Return the [x, y] coordinate for the center point of the cell that contains the specified text.  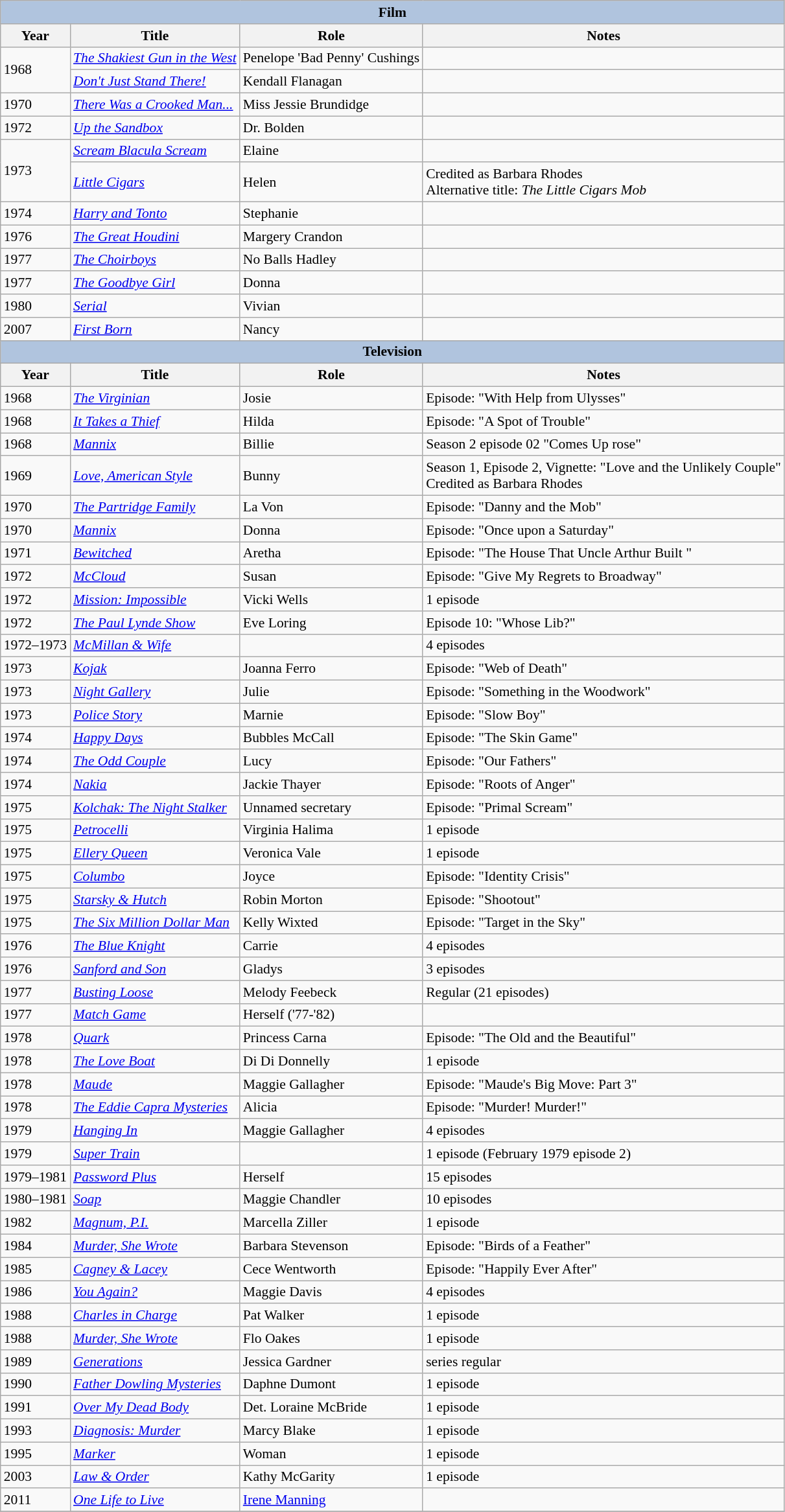
Episode: "Murder! Murder!" [603, 1108]
Vicki Wells [331, 599]
Jessica Gardner [331, 1362]
1985 [35, 1269]
La Von [331, 507]
Generations [155, 1362]
Flo Oakes [331, 1338]
The Blue Knight [155, 946]
McMillan & Wife [155, 646]
Unnamed secretary [331, 808]
Soap [155, 1200]
1980–1981 [35, 1200]
Joanna Ferro [331, 669]
Episode: "Roots of Anger" [603, 784]
McCloud [155, 577]
The Six Million Dollar Man [155, 923]
Marnie [331, 715]
1990 [35, 1384]
Joyce [331, 877]
Match Game [155, 1015]
Penelope 'Bad Penny' Cushings [331, 58]
Lucy [331, 762]
Magnum, P.I. [155, 1223]
Herself ('77-'82) [331, 1015]
Starsky & Hutch [155, 900]
Episode: "The Skin Game" [603, 738]
1969 [35, 476]
Episode: "A Spot of Trouble" [603, 421]
Bubbles McCall [331, 738]
The Choirboys [155, 260]
3 episodes [603, 969]
Marcella Ziller [331, 1223]
Episode: "Maude's Big Move: Part 3" [603, 1084]
Margery Crandon [331, 237]
Kojak [155, 669]
Nakia [155, 784]
Helen [331, 183]
Pat Walker [331, 1316]
Busting Loose [155, 992]
Police Story [155, 715]
Melody Feebeck [331, 992]
Sanford and Son [155, 969]
Happy Days [155, 738]
Herself [331, 1177]
Kolchak: The Night Stalker [155, 808]
Episode: "Primal Scream" [603, 808]
Marker [155, 1454]
1980 [35, 306]
Episode: "Birds of a Feather" [603, 1246]
Episode: "Our Fathers" [603, 762]
series regular [603, 1362]
Kelly Wixted [331, 923]
There Was a Crooked Man... [155, 105]
Virginia Halima [331, 830]
Kathy McGarity [331, 1477]
Princess Carna [331, 1038]
One Life to Live [155, 1500]
Season 2 episode 02 "Comes Up rose" [603, 445]
Season 1, Episode 2, Vignette: "Love and the Unlikely Couple"Credited as Barbara Rhodes [603, 476]
Episode: "Web of Death" [603, 669]
Marcy Blake [331, 1431]
Mission: Impossible [155, 599]
Quark [155, 1038]
Det. Loraine McBride [331, 1408]
Josie [331, 399]
Over My Dead Body [155, 1408]
Password Plus [155, 1177]
1986 [35, 1292]
Cece Wentworth [331, 1269]
Episode: "Happily Ever After" [603, 1269]
Diagnosis: Murder [155, 1431]
1991 [35, 1408]
Vivian [331, 306]
1972–1973 [35, 646]
Charles in Charge [155, 1316]
The Shakiest Gun in the West [155, 58]
Irene Manning [331, 1500]
Super Train [155, 1154]
You Again? [155, 1292]
Billie [331, 445]
Elaine [331, 151]
Law & Order [155, 1477]
Bunny [331, 476]
Television [393, 352]
Episode: "Identity Crisis" [603, 877]
Maggie Chandler [331, 1200]
Alicia [331, 1108]
Little Cigars [155, 183]
Episode: "Once upon a Saturday" [603, 530]
Episode 10: "Whose Lib?" [603, 623]
Regular (21 episodes) [603, 992]
Ellery Queen [155, 854]
10 episodes [603, 1200]
Don't Just Stand There! [155, 82]
2007 [35, 329]
Episode: "Slow Boy" [603, 715]
Daphne Dumont [331, 1384]
Columbo [155, 877]
Nancy [331, 329]
Stephanie [331, 214]
Aretha [331, 553]
No Balls Hadley [331, 260]
The Goodbye Girl [155, 283]
Dr. Bolden [331, 128]
Kendall Flanagan [331, 82]
Episode: "Target in the Sky" [603, 923]
1984 [35, 1246]
Carrie [331, 946]
Hilda [331, 421]
The Great Houdini [155, 237]
Scream Blacula Scream [155, 151]
Episode: "With Help from Ulysses" [603, 399]
1 episode (February 1979 episode 2) [603, 1154]
1993 [35, 1431]
Episode: "Danny and the Mob" [603, 507]
1989 [35, 1362]
2011 [35, 1500]
Love, American Style [155, 476]
Night Gallery [155, 692]
Petrocelli [155, 830]
Eve Loring [331, 623]
Barbara Stevenson [331, 1246]
1995 [35, 1454]
Credited as Barbara RhodesAlternative title: The Little Cigars Mob [603, 183]
Up the Sandbox [155, 128]
Miss Jessie Brundidge [331, 105]
Jackie Thayer [331, 784]
Susan [331, 577]
The Paul Lynde Show [155, 623]
Veronica Vale [331, 854]
Serial [155, 306]
It Takes a Thief [155, 421]
The Eddie Capra Mysteries [155, 1108]
Julie [331, 692]
Episode: "The House That Uncle Arthur Built " [603, 553]
Woman [331, 1454]
Gladys [331, 969]
Father Dowling Mysteries [155, 1384]
Bewitched [155, 553]
Episode: "The Old and the Beautiful" [603, 1038]
Harry and Tonto [155, 214]
The Odd Couple [155, 762]
Maggie Davis [331, 1292]
First Born [155, 329]
Maude [155, 1084]
Robin Morton [331, 900]
Episode: "Give My Regrets to Broadway" [603, 577]
15 episodes [603, 1177]
1971 [35, 553]
Episode: "Something in the Woodwork" [603, 692]
Hanging In [155, 1131]
Episode: "Shootout" [603, 900]
1982 [35, 1223]
1979–1981 [35, 1177]
2003 [35, 1477]
The Love Boat [155, 1062]
Cagney & Lacey [155, 1269]
The Partridge Family [155, 507]
The Virginian [155, 399]
Di Di Donnelly [331, 1062]
Film [393, 12]
